Locate the cell with the specified text and output its (x, y) center coordinate. 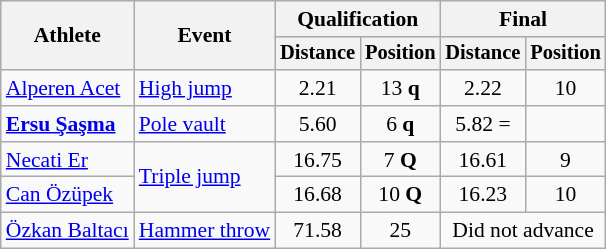
Event (204, 36)
7 Q (400, 160)
High jump (204, 88)
25 (400, 231)
71.58 (318, 231)
Necati Er (68, 160)
Qualification (358, 19)
Ersu Şaşma (68, 124)
Final (522, 19)
13 q (400, 88)
Athlete (68, 36)
16.75 (318, 160)
Triple jump (204, 178)
16.23 (482, 195)
Alperen Acet (68, 88)
2.21 (318, 88)
Pole vault (204, 124)
9 (565, 160)
Özkan Baltacı (68, 231)
10 Q (400, 195)
Can Özüpek (68, 195)
2.22 (482, 88)
6 q (400, 124)
5.60 (318, 124)
Hammer throw (204, 231)
16.68 (318, 195)
5.82 = (482, 124)
16.61 (482, 160)
Did not advance (522, 231)
